Return the [X, Y] coordinate for the center point of the cell that contains the specified text.  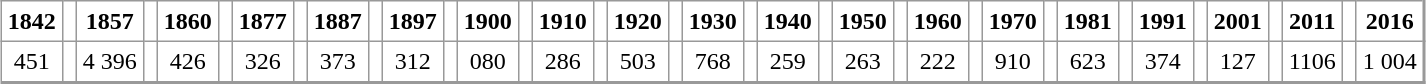
1860 [188, 21]
374 [1163, 62]
4 396 [110, 62]
1991 [1163, 21]
1920 [638, 21]
1 004 [1390, 62]
623 [1088, 62]
1106 [1312, 62]
259 [788, 62]
222 [938, 62]
451 [32, 62]
127 [1238, 62]
1940 [788, 21]
1960 [938, 21]
426 [188, 62]
1910 [563, 21]
910 [1013, 62]
263 [863, 62]
286 [563, 62]
080 [488, 62]
1970 [1013, 21]
768 [713, 62]
1857 [110, 21]
2011 [1312, 21]
326 [263, 62]
2001 [1238, 21]
503 [638, 62]
373 [338, 62]
1981 [1088, 21]
312 [413, 62]
1842 [32, 21]
2016 [1390, 21]
1950 [863, 21]
1900 [488, 21]
1887 [338, 21]
1930 [713, 21]
1877 [263, 21]
1897 [413, 21]
